Capture the cell that displays the provided text and extract its [X, Y] central coordinate. 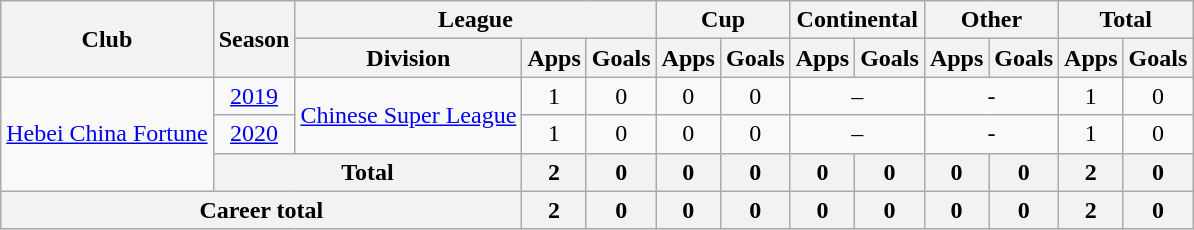
Division [408, 58]
Cup [723, 20]
2020 [254, 134]
Chinese Super League [408, 115]
2019 [254, 96]
Other [991, 20]
League [476, 20]
Hebei China Fortune [107, 134]
Career total [262, 210]
Club [107, 39]
Season [254, 39]
Continental [857, 20]
